Return the [X, Y] coordinate for the center point of the cell that contains the specified text.  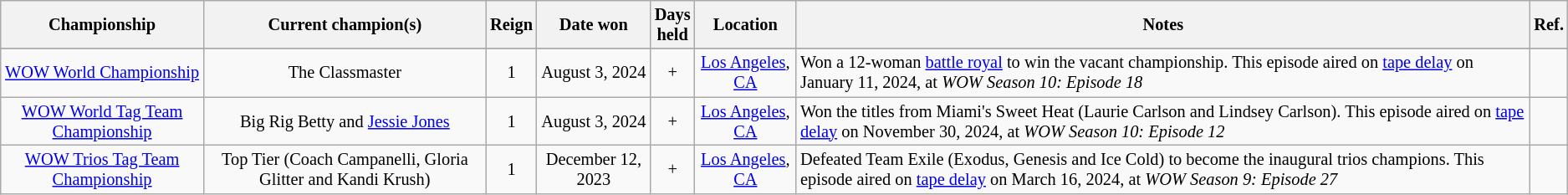
Location [746, 24]
WOW World Tag Team Championship [102, 121]
Championship [102, 24]
WOW World Championship [102, 73]
Top Tier (Coach Campanelli, Gloria Glitter and Kandi Krush) [345, 169]
The Classmaster [345, 73]
December 12, 2023 [594, 169]
Ref. [1549, 24]
WOW Trios Tag Team Championship [102, 169]
Won a 12-woman battle royal to win the vacant championship. This episode aired on tape delay on January 11, 2024, at WOW Season 10: Episode 18 [1162, 73]
Big Rig Betty and Jessie Jones [345, 121]
Date won [594, 24]
Reign [512, 24]
Notes [1162, 24]
Current champion(s) [345, 24]
Daysheld [672, 24]
